Determine the [x, y] coordinate at the center of the cell enclosing the given text.  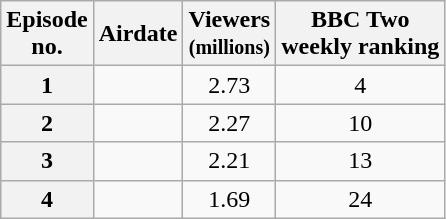
Airdate [138, 34]
1 [47, 85]
24 [360, 199]
BBC Twoweekly ranking [360, 34]
Episodeno. [47, 34]
2.27 [230, 123]
13 [360, 161]
1.69 [230, 199]
2.73 [230, 85]
10 [360, 123]
2.21 [230, 161]
2 [47, 123]
Viewers(millions) [230, 34]
3 [47, 161]
